Pinpoint the cell where the given text exists, returning its [x, y] midpoint coordinate. 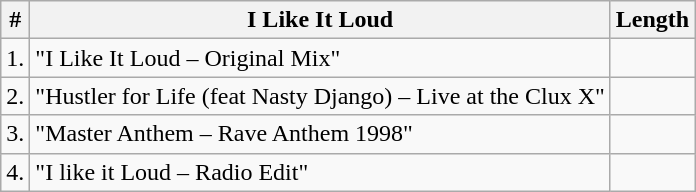
4. [16, 172]
"I Like It Loud – Original Mix" [320, 58]
"I like it Loud – Radio Edit" [320, 172]
"Master Anthem – Rave Anthem 1998" [320, 134]
I Like It Loud [320, 20]
# [16, 20]
"Hustler for Life (feat Nasty Django) – Live at the Clux X" [320, 96]
3. [16, 134]
2. [16, 96]
Length [652, 20]
1. [16, 58]
